Provide the (x, y) coordinate of the cell's center where the given text is located.  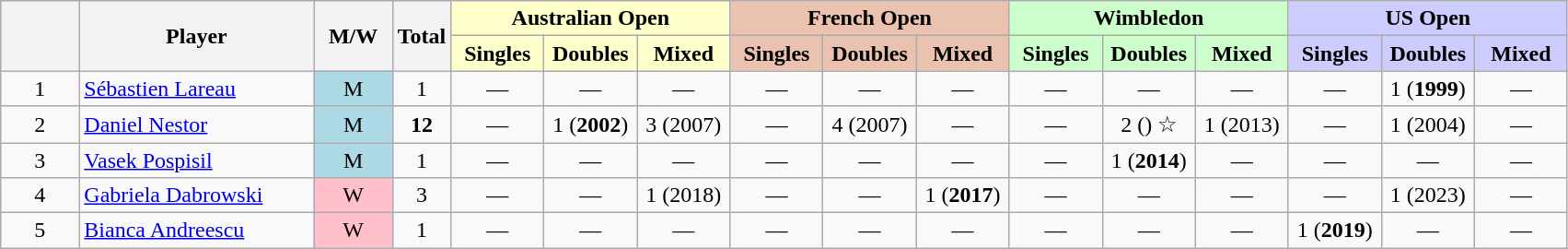
1 (2014) (1149, 160)
1 (2018) (683, 196)
1 (1999) (1427, 89)
French Open (869, 18)
2 (41, 125)
Wimbledon (1149, 18)
M/W (354, 36)
Australian Open (591, 18)
Bianca Andreescu (197, 231)
1 (2019) (1335, 231)
Vasek Pospisil (197, 160)
Daniel Nestor (197, 125)
1 (2004) (1427, 125)
1 (2002) (591, 125)
Gabriela Dabrowski (197, 196)
1 (2017) (963, 196)
5 (41, 231)
US Open (1427, 18)
1 (2013) (1241, 125)
3 (2007) (683, 125)
Sébastien Lareau (197, 89)
2 () ☆ (1149, 125)
4 (2007) (869, 125)
4 (41, 196)
Total (422, 36)
1 (2023) (1427, 196)
Player (197, 36)
12 (422, 125)
